Determine the [x, y] coordinate at the center of the cell enclosing the given text.  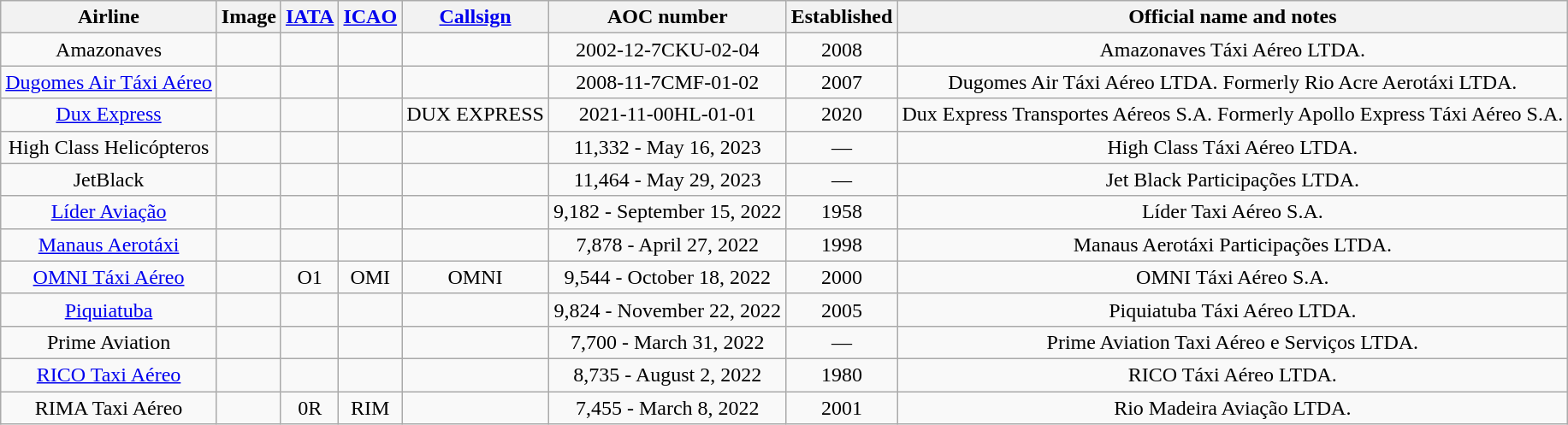
2008 [842, 50]
RICO Táxi Aéreo LTDA. [1233, 375]
Dugomes Air Táxi Aéreo LTDA. Formerly Rio Acre Aerotáxi LTDA. [1233, 82]
Líder Taxi Aéreo S.A. [1233, 212]
2002-12-7CKU-02-04 [667, 50]
2001 [842, 408]
7,700 - March 31, 2022 [667, 342]
Callsign [476, 17]
9,544 - October 18, 2022 [667, 277]
DUX EXPRESS [476, 115]
Dux Express Transportes Aéreos S.A. Formerly Apollo Express Táxi Aéreo S.A. [1233, 115]
JetBlack [109, 180]
2000 [842, 277]
7,878 - April 27, 2022 [667, 245]
RIM [370, 408]
Prime Aviation Taxi Aéreo e Serviços LTDA. [1233, 342]
Amazonaves Táxi Aéreo LTDA. [1233, 50]
2020 [842, 115]
Airline [109, 17]
9,824 - November 22, 2022 [667, 310]
Líder Aviação [109, 212]
RICO Taxi Aéreo [109, 375]
11,332 - May 16, 2023 [667, 147]
Amazonaves [109, 50]
2008-11-7CMF-01-02 [667, 82]
ICAO [370, 17]
High Class Helicópteros [109, 147]
OMNI Táxi Aéreo S.A. [1233, 277]
Established [842, 17]
2007 [842, 82]
Dugomes Air Táxi Aéreo [109, 82]
2021-11-00HL-01-01 [667, 115]
0R [310, 408]
1958 [842, 212]
High Class Táxi Aéreo LTDA. [1233, 147]
Dux Express [109, 115]
Prime Aviation [109, 342]
OMNI Táxi Aéreo [109, 277]
Piquiatuba Táxi Aéreo LTDA. [1233, 310]
AOC number [667, 17]
1998 [842, 245]
9,182 - September 15, 2022 [667, 212]
OMI [370, 277]
Manaus Aerotáxi [109, 245]
OMNI [476, 277]
Rio Madeira Aviação LTDA. [1233, 408]
RIMA Taxi Aéreo [109, 408]
7,455 - March 8, 2022 [667, 408]
O1 [310, 277]
Image [248, 17]
Piquiatuba [109, 310]
1980 [842, 375]
8,735 - August 2, 2022 [667, 375]
11,464 - May 29, 2023 [667, 180]
Jet Black Participações LTDA. [1233, 180]
Manaus Aerotáxi Participações LTDA. [1233, 245]
2005 [842, 310]
Official name and notes [1233, 17]
IATA [310, 17]
